Return (x, y) of the center of cell containing provided text 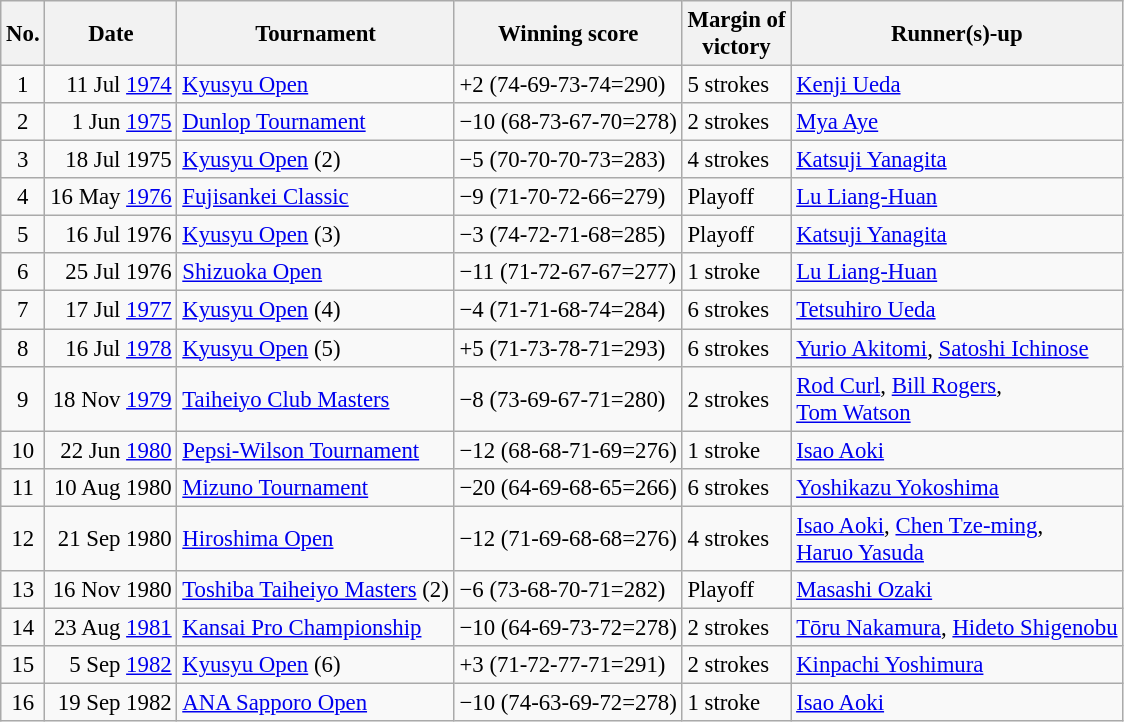
ANA Sapporo Open (316, 702)
15 (23, 665)
1 (23, 85)
11 (23, 487)
−11 (71-72-67-67=277) (568, 273)
16 May 1976 (111, 197)
9 (23, 398)
−10 (68-73-67-70=278) (568, 122)
+2 (74-69-73-74=290) (568, 85)
Mizuno Tournament (316, 487)
13 (23, 590)
12 (23, 538)
16 Jul 1976 (111, 235)
Kyusyu Open (4) (316, 310)
16 Jul 1978 (111, 348)
−12 (71-69-68-68=276) (568, 538)
23 Aug 1981 (111, 627)
5 (23, 235)
Runner(s)-up (957, 34)
−20 (64-69-68-65=266) (568, 487)
22 Jun 1980 (111, 450)
Kyusyu Open (5) (316, 348)
Fujisankei Classic (316, 197)
6 (23, 273)
3 (23, 160)
11 Jul 1974 (111, 85)
No. (23, 34)
Kenji Ueda (957, 85)
16 (23, 702)
−8 (73-69-67-71=280) (568, 398)
21 Sep 1980 (111, 538)
+3 (71-72-77-71=291) (568, 665)
Hiroshima Open (316, 538)
5 strokes (736, 85)
7 (23, 310)
Yoshikazu Yokoshima (957, 487)
Yurio Akitomi, Satoshi Ichinose (957, 348)
1 Jun 1975 (111, 122)
Taiheiyo Club Masters (316, 398)
Mya Aye (957, 122)
Kyusyu Open (2) (316, 160)
Shizuoka Open (316, 273)
Margin ofvictory (736, 34)
10 (23, 450)
−12 (68-68-71-69=276) (568, 450)
17 Jul 1977 (111, 310)
Kyusyu Open (3) (316, 235)
Pepsi-Wilson Tournament (316, 450)
Kansai Pro Championship (316, 627)
5 Sep 1982 (111, 665)
Tournament (316, 34)
Tōru Nakamura, Hideto Shigenobu (957, 627)
Kyusyu Open (316, 85)
18 Jul 1975 (111, 160)
18 Nov 1979 (111, 398)
16 Nov 1980 (111, 590)
Kyusyu Open (6) (316, 665)
Masashi Ozaki (957, 590)
25 Jul 1976 (111, 273)
8 (23, 348)
+5 (71-73-78-71=293) (568, 348)
Winning score (568, 34)
Tetsuhiro Ueda (957, 310)
10 Aug 1980 (111, 487)
Isao Aoki, Chen Tze-ming, Haruo Yasuda (957, 538)
−4 (71-71-68-74=284) (568, 310)
−3 (74-72-71-68=285) (568, 235)
Kinpachi Yoshimura (957, 665)
Dunlop Tournament (316, 122)
−6 (73-68-70-71=282) (568, 590)
14 (23, 627)
4 (23, 197)
19 Sep 1982 (111, 702)
−5 (70-70-70-73=283) (568, 160)
Rod Curl, Bill Rogers, Tom Watson (957, 398)
Date (111, 34)
2 (23, 122)
−10 (74-63-69-72=278) (568, 702)
−10 (64-69-73-72=278) (568, 627)
−9 (71-70-72-66=279) (568, 197)
Toshiba Taiheiyo Masters (2) (316, 590)
